Search for the cell housing the specified text and yield its (x, y) center coordinate. 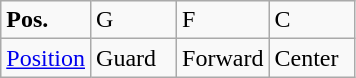
Guard (134, 58)
G (134, 20)
Center (312, 58)
Position (46, 58)
Pos. (46, 20)
C (312, 20)
Forward (223, 58)
F (223, 20)
